Identify which cell holds the provided text, then report its [x, y] central coordinate. 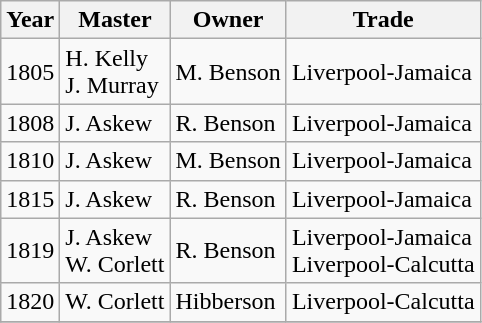
1810 [30, 161]
Year [30, 20]
1819 [30, 250]
W. Corlett [115, 302]
1820 [30, 302]
1808 [30, 123]
Master [115, 20]
1815 [30, 199]
Liverpool-Calcutta [383, 302]
1805 [30, 72]
Hibberson [228, 302]
Liverpool-JamaicaLiverpool-Calcutta [383, 250]
Trade [383, 20]
H. KellyJ. Murray [115, 72]
Owner [228, 20]
J. AskewW. Corlett [115, 250]
